Detect which cell encompasses the target text, then output its (X, Y) center coordinate. 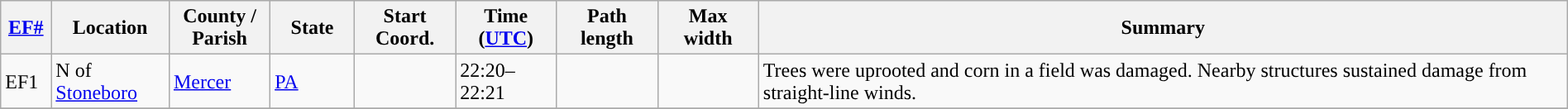
22:20–22:21 (506, 81)
Trees were uprooted and corn in a field was damaged. Nearby structures sustained damage from straight-line winds. (1163, 81)
Mercer (219, 81)
Start Coord. (404, 28)
EF# (26, 28)
Location (111, 28)
Path length (607, 28)
Max width (708, 28)
Time (UTC) (506, 28)
Summary (1163, 28)
State (313, 28)
N of Stoneboro (111, 81)
County / Parish (219, 28)
PA (313, 81)
EF1 (26, 81)
